For the text-containing cell, return its midpoint in (X, Y) coordinate format. 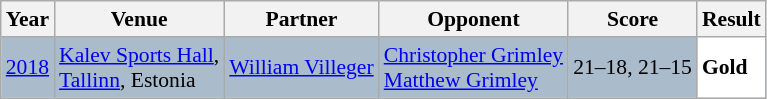
William Villeger (301, 68)
Gold (732, 68)
Christopher Grimley Matthew Grimley (474, 68)
Kalev Sports Hall,Tallinn, Estonia (139, 68)
Year (28, 19)
Opponent (474, 19)
21–18, 21–15 (632, 68)
Partner (301, 19)
2018 (28, 68)
Result (732, 19)
Score (632, 19)
Venue (139, 19)
